Provide the [X, Y] coordinate of the cell's center where the given text is located.  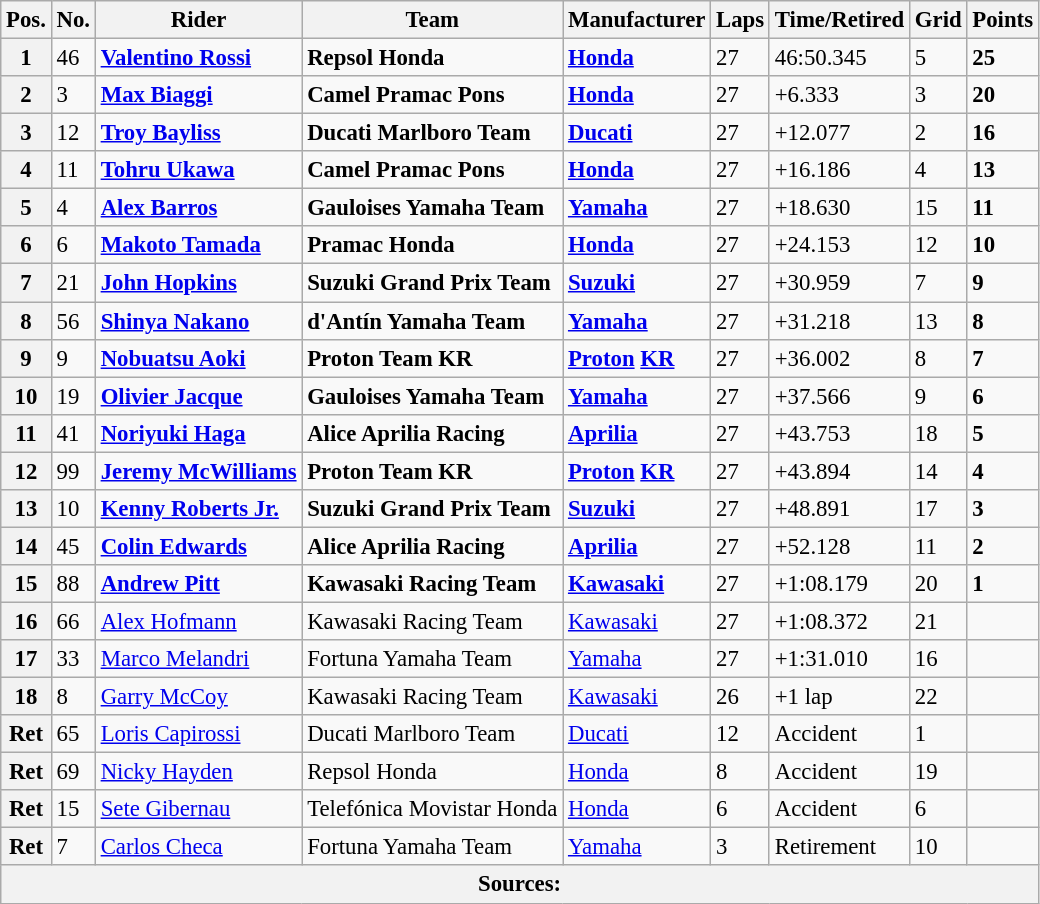
Time/Retired [839, 20]
25 [1002, 58]
Alex Barros [198, 208]
Colin Edwards [198, 546]
65 [73, 734]
+36.002 [839, 358]
+43.753 [839, 433]
Pos. [26, 20]
+16.186 [839, 170]
Valentino Rossi [198, 58]
26 [740, 697]
Troy Bayliss [198, 133]
Laps [740, 20]
+52.128 [839, 546]
Kenny Roberts Jr. [198, 509]
Andrew Pitt [198, 584]
Jeremy McWilliams [198, 471]
+1 lap [839, 697]
Points [1002, 20]
Max Biaggi [198, 95]
45 [73, 546]
Team [432, 20]
Sources: [520, 885]
99 [73, 471]
88 [73, 584]
+43.894 [839, 471]
John Hopkins [198, 283]
Tohru Ukawa [198, 170]
Manufacturer [637, 20]
+31.218 [839, 321]
Retirement [839, 847]
+1:08.179 [839, 584]
66 [73, 621]
Nicky Hayden [198, 772]
69 [73, 772]
Marco Melandri [198, 659]
+18.630 [839, 208]
+37.566 [839, 396]
Noriyuki Haga [198, 433]
56 [73, 321]
Carlos Checa [198, 847]
d'Antín Yamaha Team [432, 321]
Loris Capirossi [198, 734]
+1:31.010 [839, 659]
46 [73, 58]
+12.077 [839, 133]
Shinya Nakano [198, 321]
Alex Hofmann [198, 621]
Makoto Tamada [198, 245]
Grid [938, 20]
46:50.345 [839, 58]
+1:08.372 [839, 621]
No. [73, 20]
41 [73, 433]
Pramac Honda [432, 245]
+48.891 [839, 509]
Rider [198, 20]
33 [73, 659]
22 [938, 697]
Nobuatsu Aoki [198, 358]
Garry McCoy [198, 697]
Olivier Jacque [198, 396]
+6.333 [839, 95]
Telefónica Movistar Honda [432, 809]
Sete Gibernau [198, 809]
+24.153 [839, 245]
+30.959 [839, 283]
